Provide the [X, Y] coordinate of the cell's center where the given text is located.  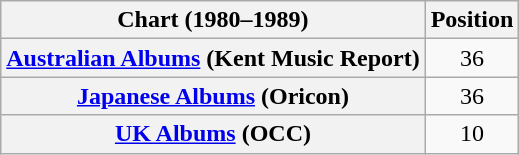
Chart (1980–1989) [213, 20]
Position [472, 20]
10 [472, 134]
UK Albums (OCC) [213, 134]
Japanese Albums (Oricon) [213, 96]
Australian Albums (Kent Music Report) [213, 58]
